Extract the (x, y) coordinate from the center of the cell holding the provided text.  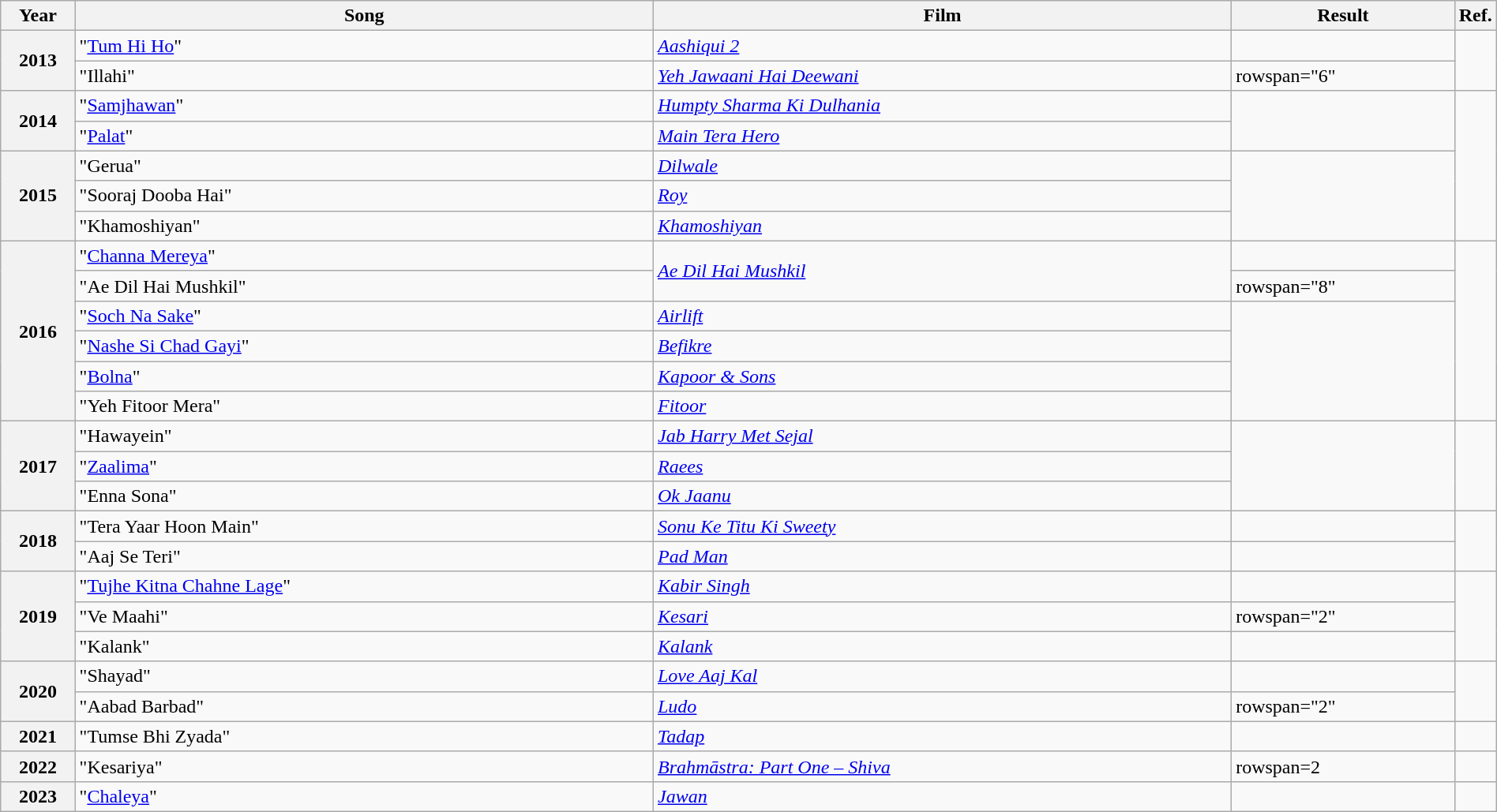
Yeh Jawaani Hai Deewani (942, 76)
Kalank (942, 646)
2020 (38, 691)
Befikre (942, 346)
Aashiqui 2 (942, 46)
2022 (38, 766)
Sonu Ke Titu Ki Sweety (942, 526)
"Sooraj Dooba Hai" (364, 196)
2015 (38, 196)
"Shayad" (364, 676)
"Tum Hi Ho" (364, 46)
"Chaleya" (364, 796)
"Soch Na Sake" (364, 316)
Song (364, 16)
"Bolna" (364, 376)
"Aaj Se Teri" (364, 556)
Roy (942, 196)
"Ae Dil Hai Mushkil" (364, 286)
"Khamoshiyan" (364, 226)
Result (1344, 16)
2013 (38, 61)
rowspan=2 (1344, 766)
Kesari (942, 616)
Love Aaj Kal (942, 676)
2019 (38, 616)
Ae Dil Hai Mushkil (942, 271)
"Ve Maahi" (364, 616)
Ludo (942, 706)
"Channa Mereya" (364, 256)
Kapoor & Sons (942, 376)
"Yeh Fitoor Mera" (364, 406)
2017 (38, 466)
"Samjhawan" (364, 106)
2014 (38, 121)
"Zaalima" (364, 466)
Pad Man (942, 556)
Dilwale (942, 166)
"Tera Yaar Hoon Main" (364, 526)
Airlift (942, 316)
2023 (38, 796)
Jab Harry Met Sejal (942, 436)
"Nashe Si Chad Gayi" (364, 346)
2021 (38, 736)
Jawan (942, 796)
Fitoor (942, 406)
"Kesariya" (364, 766)
Ok Jaanu (942, 496)
Main Tera Hero (942, 136)
Humpty Sharma Ki Dulhania (942, 106)
Ref. (1475, 16)
"Tujhe Kitna Chahne Lage" (364, 586)
rowspan="6" (1344, 76)
Khamoshiyan (942, 226)
"Aabad Barbad" (364, 706)
Tadap (942, 736)
Film (942, 16)
rowspan="8" (1344, 286)
Raees (942, 466)
Year (38, 16)
Brahmāstra: Part One – Shiva (942, 766)
"Hawayein" (364, 436)
2016 (38, 331)
"Gerua" (364, 166)
"Illahi" (364, 76)
"Kalank" (364, 646)
"Tumse Bhi Zyada" (364, 736)
Kabir Singh (942, 586)
"Palat" (364, 136)
"Enna Sona" (364, 496)
2018 (38, 541)
